Detect which cell encompasses the target text, then output its [X, Y] center coordinate. 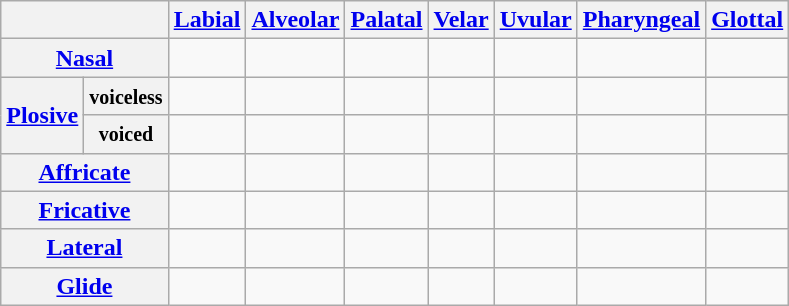
voiced [126, 134]
Fricative [84, 210]
Palatal [386, 20]
Nasal [84, 58]
Glide [84, 286]
Pharyngeal [641, 20]
Plosive [42, 115]
Glottal [748, 20]
Velar [461, 20]
Lateral [84, 248]
Alveolar [296, 20]
Uvular [536, 20]
Affricate [84, 172]
Labial [207, 20]
voiceless [126, 96]
